From the cell containing the given text, extract its center point as (x, y) coordinate. 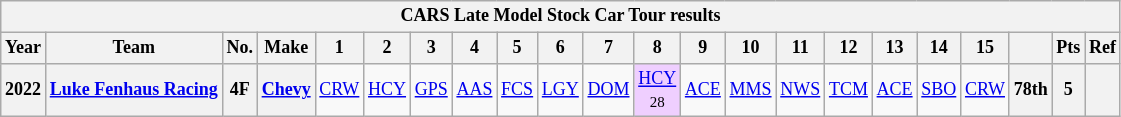
SBO (939, 90)
3 (431, 48)
Year (24, 48)
CARS Late Model Stock Car Tour results (561, 16)
Luke Fenhaus Racing (134, 90)
DOM (608, 90)
4F (240, 90)
12 (849, 48)
LGY (560, 90)
13 (894, 48)
AAS (474, 90)
7 (608, 48)
NWS (800, 90)
Team (134, 48)
4 (474, 48)
78th (1030, 90)
9 (704, 48)
15 (986, 48)
8 (658, 48)
2 (388, 48)
6 (560, 48)
FCS (518, 90)
HCY (388, 90)
MMS (750, 90)
TCM (849, 90)
11 (800, 48)
Ref (1103, 48)
No. (240, 48)
Chevy (286, 90)
14 (939, 48)
GPS (431, 90)
2022 (24, 90)
Pts (1068, 48)
Make (286, 48)
1 (340, 48)
10 (750, 48)
HCY28 (658, 90)
